Scan for the cell matching the given text and deliver its [X, Y] coordinate at center. 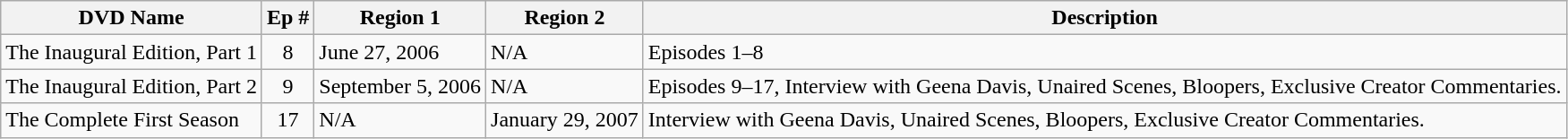
January 29, 2007 [565, 120]
September 5, 2006 [400, 86]
8 [287, 52]
Episodes 9–17, Interview with Geena Davis, Unaired Scenes, Bloopers, Exclusive Creator Commentaries. [1105, 86]
The Inaugural Edition, Part 1 [132, 52]
Episodes 1–8 [1105, 52]
The Inaugural Edition, Part 2 [132, 86]
DVD Name [132, 18]
The Complete First Season [132, 120]
17 [287, 120]
Description [1105, 18]
9 [287, 86]
Region 2 [565, 18]
June 27, 2006 [400, 52]
Region 1 [400, 18]
Interview with Geena Davis, Unaired Scenes, Bloopers, Exclusive Creator Commentaries. [1105, 120]
Ep # [287, 18]
